Find where the given text appears and provide that cell's center as (x, y) coordinate. 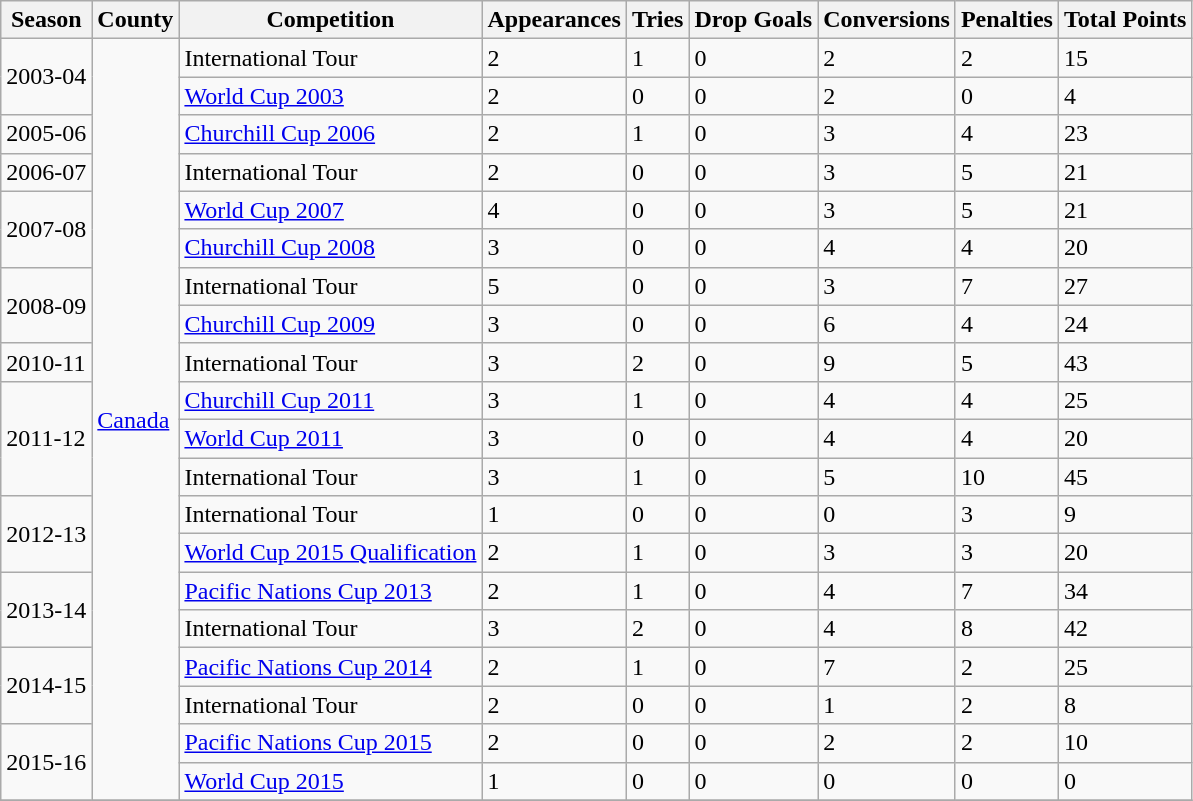
6 (887, 324)
27 (1125, 286)
Season (46, 20)
2015-16 (46, 762)
Conversions (887, 20)
Total Points (1125, 20)
Churchill Cup 2009 (330, 324)
World Cup 2011 (330, 438)
24 (1125, 324)
County (136, 20)
15 (1125, 58)
World Cup 2015 Qualification (330, 553)
Tries (658, 20)
Pacific Nations Cup 2015 (330, 743)
Appearances (554, 20)
2012-13 (46, 534)
45 (1125, 477)
Churchill Cup 2006 (330, 134)
2014-15 (46, 686)
Churchill Cup 2011 (330, 400)
World Cup 2003 (330, 96)
2003-04 (46, 77)
Penalties (1006, 20)
2006-07 (46, 172)
World Cup 2007 (330, 210)
2013-14 (46, 610)
2007-08 (46, 229)
World Cup 2015 (330, 781)
2011-12 (46, 438)
Drop Goals (754, 20)
Pacific Nations Cup 2013 (330, 591)
Competition (330, 20)
Churchill Cup 2008 (330, 248)
2005-06 (46, 134)
43 (1125, 362)
34 (1125, 591)
Canada (136, 420)
2008-09 (46, 305)
2010-11 (46, 362)
Pacific Nations Cup 2014 (330, 667)
42 (1125, 629)
23 (1125, 134)
